Locate the cell with the specified text and output its (x, y) center coordinate. 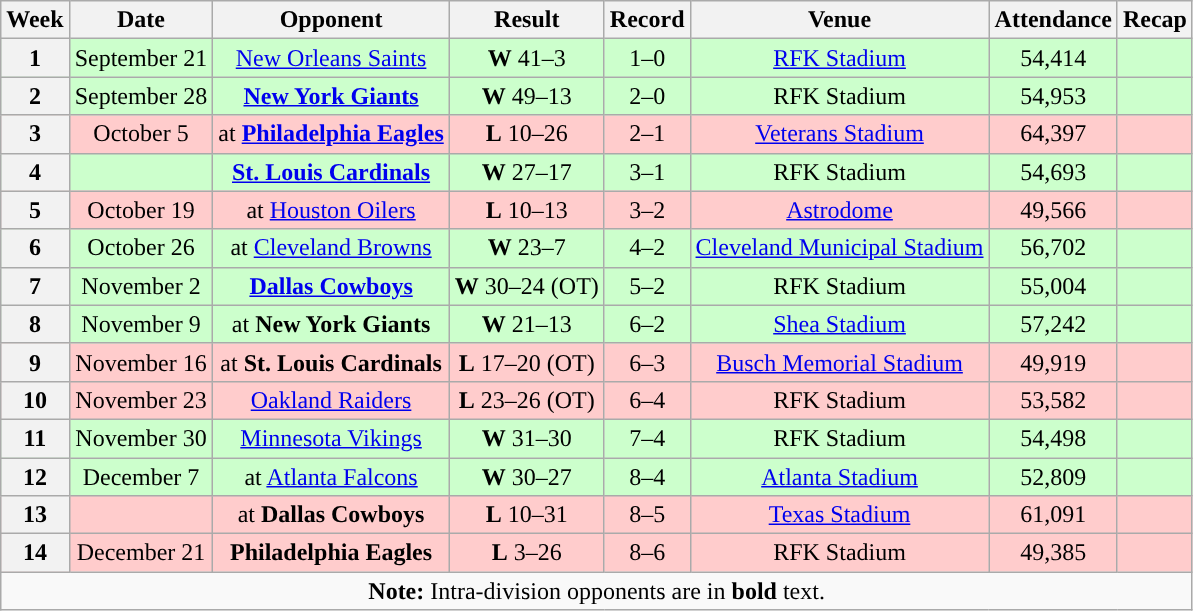
W 21–13 (526, 324)
Atlanta Stadium (840, 477)
7 (35, 286)
2 (35, 96)
9 (35, 362)
1 (35, 58)
49,385 (1053, 553)
at Philadelphia Eagles (331, 134)
55,004 (1053, 286)
Shea Stadium (840, 324)
Week (35, 20)
St. Louis Cardinals (331, 172)
61,091 (1053, 515)
Date (141, 20)
at Dallas Cowboys (331, 515)
L 10–13 (526, 210)
10 (35, 400)
54,693 (1053, 172)
New Orleans Saints (331, 58)
8 (35, 324)
W 31–30 (526, 438)
52,809 (1053, 477)
8–5 (647, 515)
December 21 (141, 553)
Result (526, 20)
W 41–3 (526, 58)
W 49–13 (526, 96)
Astrodome (840, 210)
L 17–20 (OT) (526, 362)
W 30–27 (526, 477)
6–4 (647, 400)
L 3–26 (526, 553)
at New York Giants (331, 324)
12 (35, 477)
6–2 (647, 324)
October 5 (141, 134)
Note: Intra-division opponents are in bold text. (597, 591)
New York Giants (331, 96)
49,919 (1053, 362)
8–4 (647, 477)
at St. Louis Cardinals (331, 362)
L 10–31 (526, 515)
Recap (1154, 20)
December 7 (141, 477)
49,566 (1053, 210)
October 26 (141, 248)
Texas Stadium (840, 515)
53,582 (1053, 400)
7–4 (647, 438)
3–2 (647, 210)
Minnesota Vikings (331, 438)
13 (35, 515)
September 21 (141, 58)
4–2 (647, 248)
November 16 (141, 362)
at Atlanta Falcons (331, 477)
54,498 (1053, 438)
56,702 (1053, 248)
L 23–26 (OT) (526, 400)
September 28 (141, 96)
3 (35, 134)
Oakland Raiders (331, 400)
8–6 (647, 553)
5–2 (647, 286)
6–3 (647, 362)
W 23–7 (526, 248)
Busch Memorial Stadium (840, 362)
11 (35, 438)
W 30–24 (OT) (526, 286)
October 19 (141, 210)
W 27–17 (526, 172)
5 (35, 210)
Cleveland Municipal Stadium (840, 248)
57,242 (1053, 324)
Dallas Cowboys (331, 286)
at Cleveland Browns (331, 248)
6 (35, 248)
Opponent (331, 20)
Veterans Stadium (840, 134)
3–1 (647, 172)
64,397 (1053, 134)
1–0 (647, 58)
November 23 (141, 400)
Venue (840, 20)
L 10–26 (526, 134)
Record (647, 20)
Attendance (1053, 20)
4 (35, 172)
November 9 (141, 324)
14 (35, 553)
November 2 (141, 286)
2–0 (647, 96)
at Houston Oilers (331, 210)
54,414 (1053, 58)
2–1 (647, 134)
Philadelphia Eagles (331, 553)
54,953 (1053, 96)
November 30 (141, 438)
